Return the [x, y] coordinate for the center point of the cell that contains the specified text.  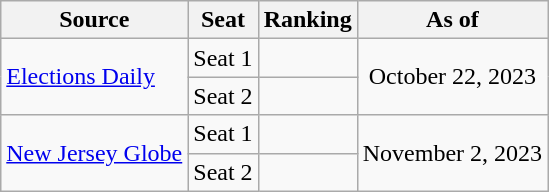
New Jersey Globe [94, 153]
Seat [223, 20]
October 22, 2023 [452, 77]
Source [94, 20]
November 2, 2023 [452, 153]
Elections Daily [94, 77]
As of [452, 20]
Ranking [308, 20]
